Scan for the cell matching the given text and deliver its (x, y) coordinate at center. 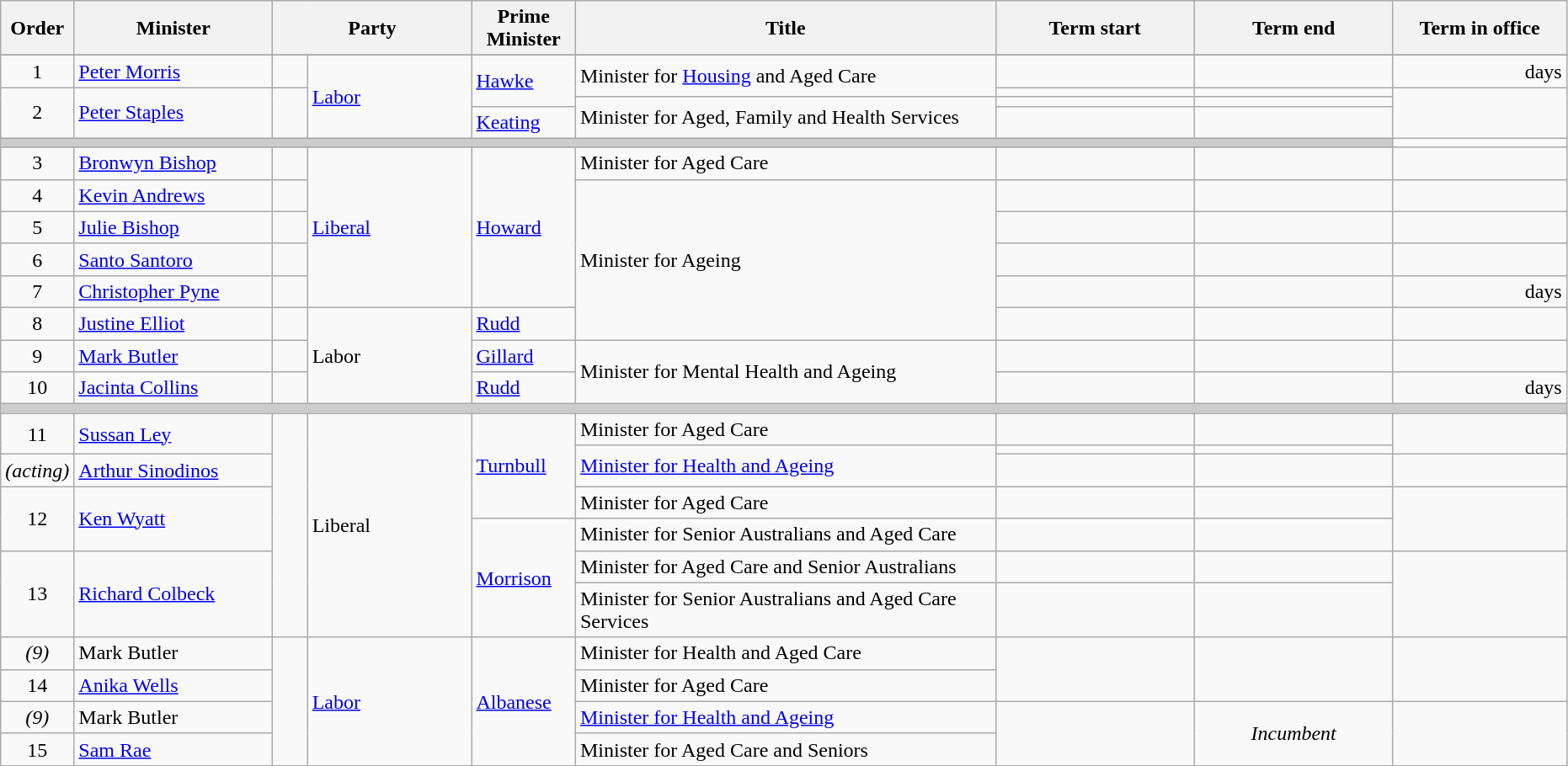
13 (37, 594)
Julie Bishop (173, 227)
Minister for Aged, Family and Health Services (785, 118)
Peter Staples (173, 113)
Christopher Pyne (173, 291)
Order (37, 29)
Prime Minister (524, 29)
5 (37, 227)
Sussan Ley (173, 434)
Minister (173, 29)
11 (37, 434)
Turnbull (524, 466)
4 (37, 195)
Minister for Senior Australians and Aged Care (785, 535)
Keating (524, 122)
1 (37, 72)
Richard Colbeck (173, 594)
Term start (1095, 29)
6 (37, 259)
Incumbent (1293, 733)
10 (37, 388)
Albanese (524, 701)
Jacinta Collins (173, 388)
7 (37, 291)
Justine Elliot (173, 323)
3 (37, 163)
Sam Rae (173, 749)
Arthur Sinodinos (173, 471)
Minister for Senior Australians and Aged Care Services (785, 609)
9 (37, 356)
2 (37, 113)
(acting) (37, 471)
15 (37, 749)
Santo Santoro (173, 259)
Minister for Housing and Aged Care (785, 76)
Term in office (1480, 29)
Minister for Aged Care and Seniors (785, 749)
Minister for Health and Aged Care (785, 653)
Minister for Aged Care and Senior Australians (785, 567)
Ken Wyatt (173, 519)
Anika Wells (173, 685)
Morrison (524, 577)
Minister for Mental Health and Ageing (785, 372)
Howard (524, 227)
Hawke (524, 81)
Minister for Ageing (785, 259)
12 (37, 519)
Title (785, 29)
Kevin Andrews (173, 195)
Party (372, 29)
Peter Morris (173, 72)
14 (37, 685)
Term end (1293, 29)
Gillard (524, 356)
Bronwyn Bishop (173, 163)
8 (37, 323)
